Search for the cell housing the specified text and yield its (X, Y) center coordinate. 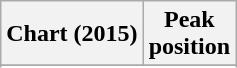
Chart (2015) (72, 34)
Peakposition (189, 34)
